Provide the (X, Y) coordinate of the cell's center where the given text is located.  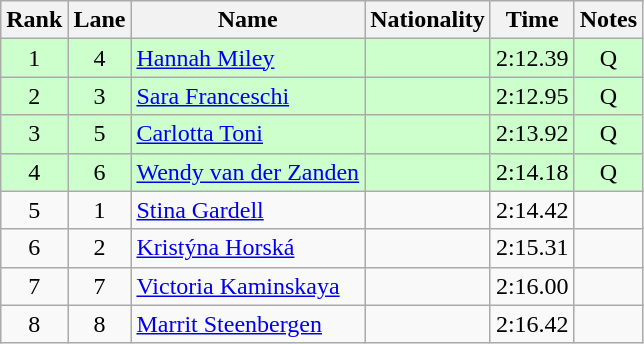
Sara Franceschi (248, 96)
2:12.39 (532, 58)
Nationality (428, 20)
2:14.42 (532, 210)
Hannah Miley (248, 58)
2:12.95 (532, 96)
Victoria Kaminskaya (248, 286)
Carlotta Toni (248, 134)
2:14.18 (532, 172)
Rank (34, 20)
Notes (608, 20)
2:15.31 (532, 248)
Time (532, 20)
2:16.42 (532, 324)
2:16.00 (532, 286)
Stina Gardell (248, 210)
Kristýna Horská (248, 248)
Wendy van der Zanden (248, 172)
Lane (100, 20)
Name (248, 20)
2:13.92 (532, 134)
Marrit Steenbergen (248, 324)
